Return (X, Y) of the center of cell containing provided text 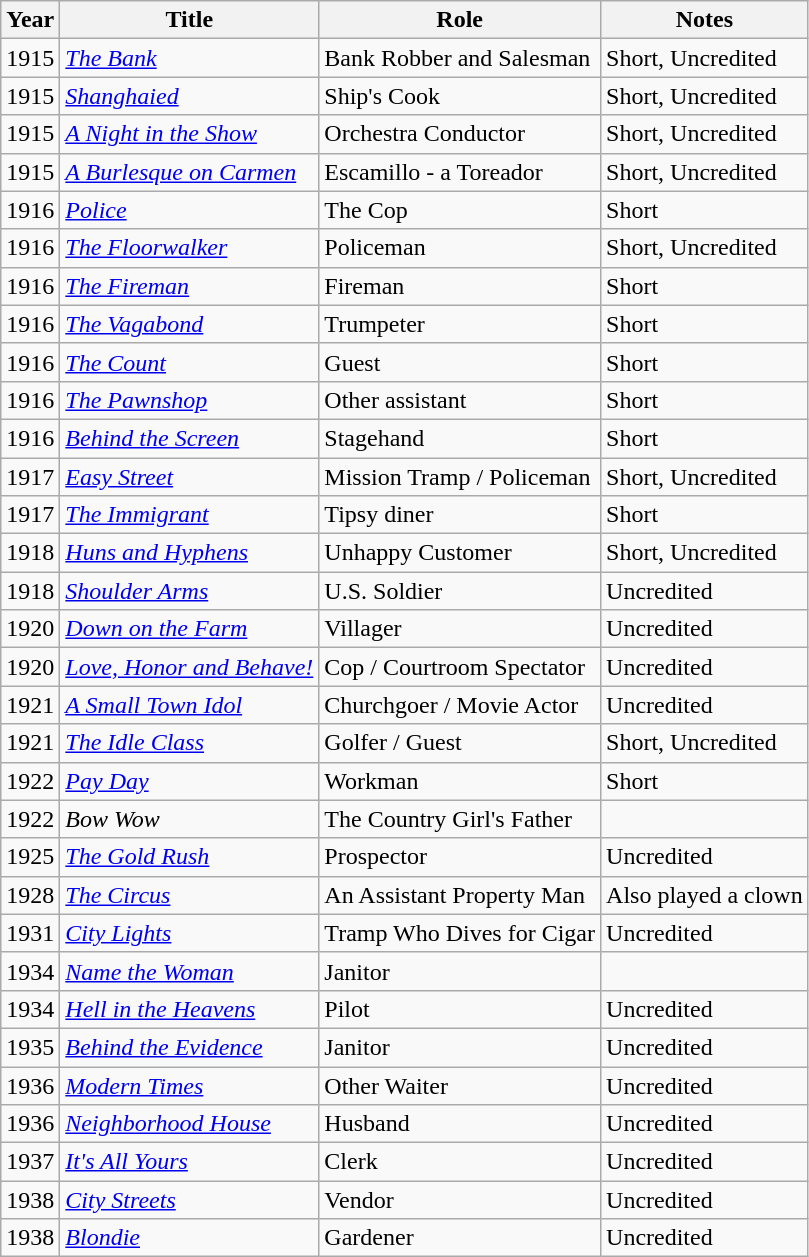
Tramp Who Dives for Cigar (460, 933)
Policeman (460, 248)
The Fireman (190, 286)
Mission Tramp / Policeman (460, 477)
Neighborhood House (190, 1124)
The Idle Class (190, 743)
The Bank (190, 58)
Vendor (460, 1200)
Notes (705, 20)
Guest (460, 362)
A Night in the Show (190, 134)
The Gold Rush (190, 857)
Huns and Hyphens (190, 553)
Other Waiter (460, 1085)
Also played a clown (705, 895)
It's All Yours (190, 1162)
Other assistant (460, 400)
Bank Robber and Salesman (460, 58)
Unhappy Customer (460, 553)
An Assistant Property Man (460, 895)
Easy Street (190, 477)
Love, Honor and Behave! (190, 667)
Stagehand (460, 438)
The Floorwalker (190, 248)
The Vagabond (190, 324)
Orchestra Conductor (460, 134)
The Immigrant (190, 515)
Escamillo - a Toreador (460, 172)
The Country Girl's Father (460, 819)
Year (30, 20)
Cop / Courtroom Spectator (460, 667)
Down on the Farm (190, 629)
The Count (190, 362)
Name the Woman (190, 971)
Husband (460, 1124)
City Lights (190, 933)
Clerk (460, 1162)
The Pawnshop (190, 400)
Golfer / Guest (460, 743)
Behind the Screen (190, 438)
A Small Town Idol (190, 705)
Pilot (460, 1009)
Blondie (190, 1238)
City Streets (190, 1200)
Workman (460, 781)
Pay Day (190, 781)
Trumpeter (460, 324)
1925 (30, 857)
Title (190, 20)
Bow Wow (190, 819)
1928 (30, 895)
Tipsy diner (460, 515)
Police (190, 210)
Fireman (460, 286)
The Circus (190, 895)
Ship's Cook (460, 96)
Behind the Evidence (190, 1047)
Churchgoer / Movie Actor (460, 705)
Villager (460, 629)
A Burlesque on Carmen (190, 172)
Shanghaied (190, 96)
The Cop (460, 210)
1931 (30, 933)
Hell in the Heavens (190, 1009)
Role (460, 20)
1935 (30, 1047)
U.S. Soldier (460, 591)
Shoulder Arms (190, 591)
1937 (30, 1162)
Modern Times (190, 1085)
Prospector (460, 857)
Gardener (460, 1238)
